For the text-containing cell, return its midpoint in [X, Y] coordinate format. 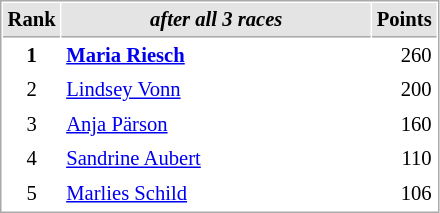
3 [32, 124]
Points [404, 20]
after all 3 races [216, 20]
200 [404, 90]
1 [32, 56]
Rank [32, 20]
Lindsey Vonn [216, 90]
2 [32, 90]
4 [32, 158]
260 [404, 56]
106 [404, 194]
Sandrine Aubert [216, 158]
110 [404, 158]
Anja Pärson [216, 124]
5 [32, 194]
Marlies Schild [216, 194]
Maria Riesch [216, 56]
160 [404, 124]
